Find where the given text appears and provide that cell's center as (X, Y) coordinate. 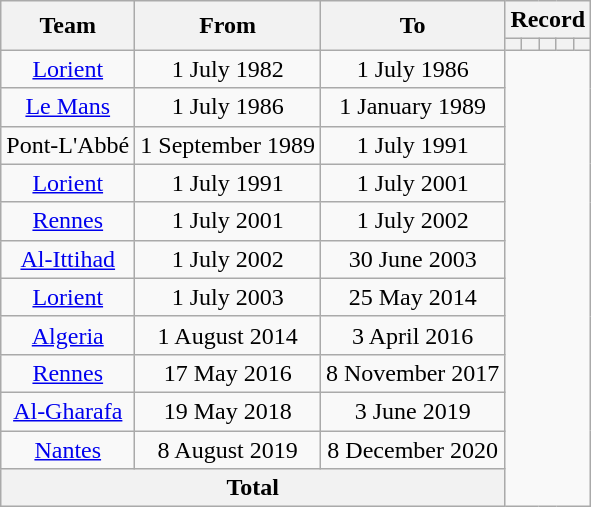
3 April 2016 (412, 335)
Team (68, 26)
Record (548, 20)
From (228, 26)
To (412, 26)
Al-Ittihad (68, 259)
Nantes (68, 449)
25 May 2014 (412, 297)
Total (253, 488)
8 August 2019 (228, 449)
Al-Gharafa (68, 411)
8 December 2020 (412, 449)
19 May 2018 (228, 411)
1 July 1982 (228, 69)
3 June 2019 (412, 411)
30 June 2003 (412, 259)
1 September 1989 (228, 145)
17 May 2016 (228, 373)
Pont-L'Abbé (68, 145)
1 July 2003 (228, 297)
8 November 2017 (412, 373)
1 January 1989 (412, 107)
1 August 2014 (228, 335)
Le Mans (68, 107)
Algeria (68, 335)
